Scan for the cell matching the given text and deliver its [x, y] coordinate at center. 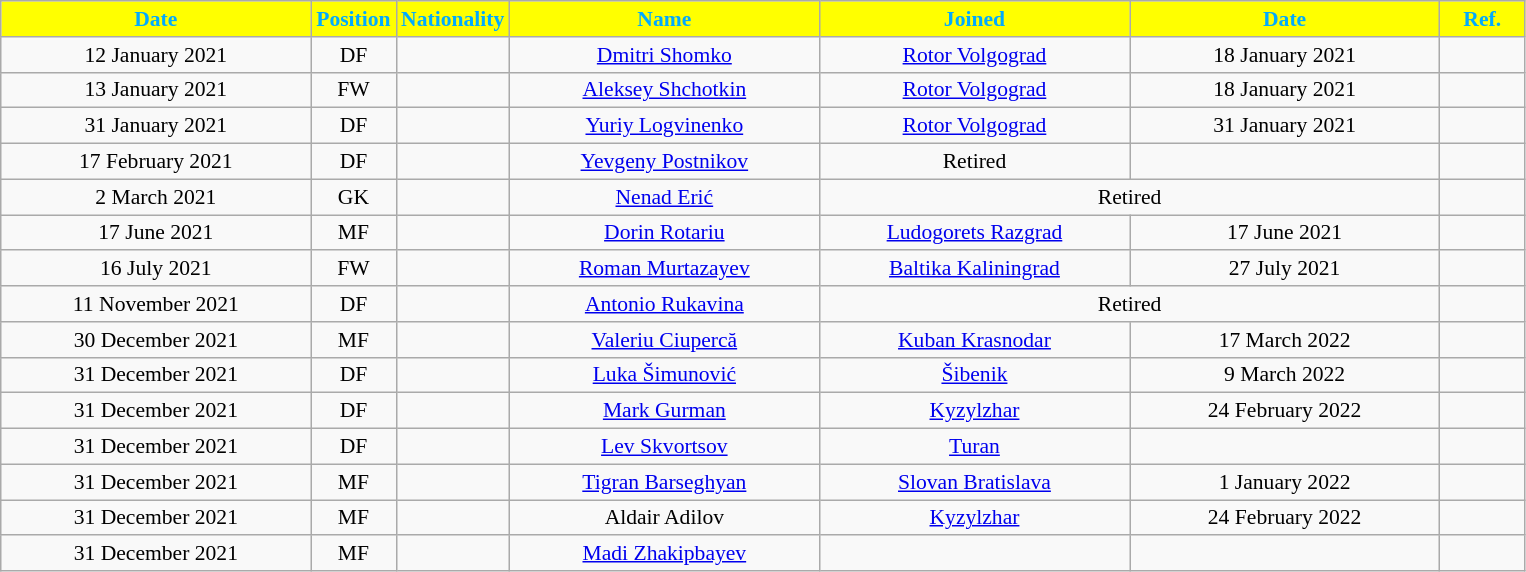
12 January 2021 [156, 55]
Ref. [1482, 19]
Slovan Bratislava [974, 482]
Kuban Krasnodar [974, 340]
Mark Gurman [664, 411]
Roman Murtazayev [664, 269]
Yuriy Logvinenko [664, 126]
16 July 2021 [156, 269]
Antonio Rukavina [664, 304]
Turan [974, 447]
Ludogorets Razgrad [974, 233]
Aleksey Shchotkin [664, 90]
11 November 2021 [156, 304]
Position [354, 19]
27 July 2021 [1285, 269]
17 February 2021 [156, 162]
Madi Zhakipbayev [664, 554]
1 January 2022 [1285, 482]
13 January 2021 [156, 90]
2 March 2021 [156, 197]
Luka Šimunović [664, 375]
Dorin Rotariu [664, 233]
Nenad Erić [664, 197]
Nationality [452, 19]
Yevgeny Postnikov [664, 162]
9 March 2022 [1285, 375]
17 March 2022 [1285, 340]
Lev Skvortsov [664, 447]
Tigran Barseghyan [664, 482]
Name [664, 19]
Baltika Kaliningrad [974, 269]
Aldair Adilov [664, 518]
30 December 2021 [156, 340]
GK [354, 197]
Šibenik [974, 375]
Valeriu Ciupercă [664, 340]
Joined [974, 19]
Dmitri Shomko [664, 55]
